Determine the [X, Y] coordinate at the center of the cell enclosing the given text.  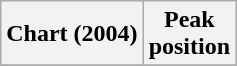
Peakposition [189, 34]
Chart (2004) [72, 34]
